Extract the [X, Y] coordinate from the center of the cell holding the provided text.  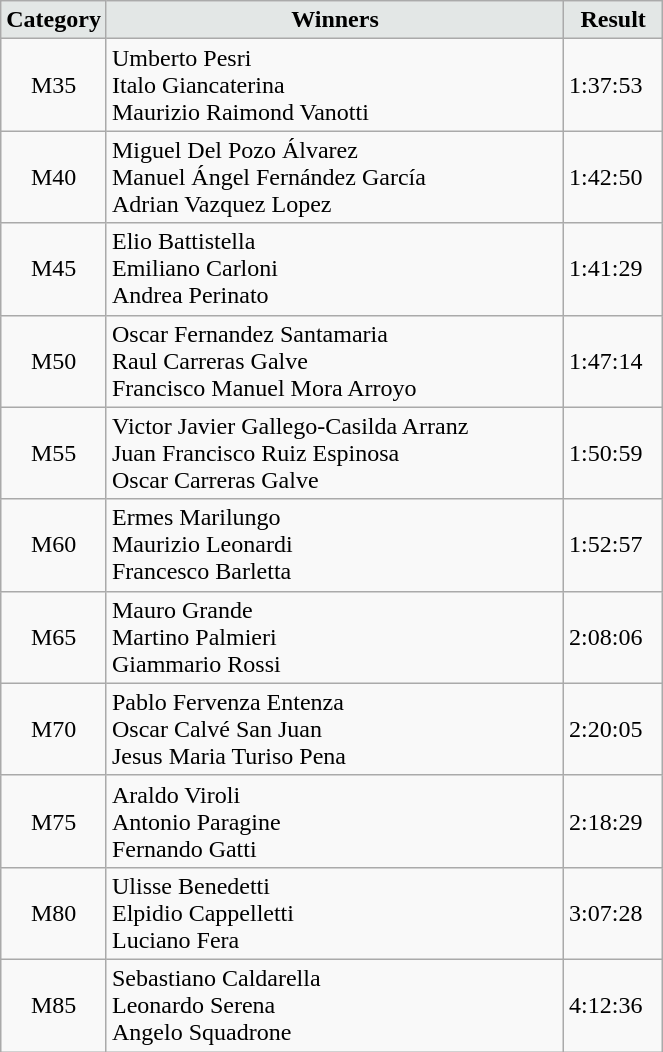
Category [54, 20]
Victor Javier Gallego-Casilda Arranz Juan Francisco Ruiz Espinosa Oscar Carreras Galve [334, 453]
Umberto Pesri Italo Giancaterina Maurizio Raimond Vanotti [334, 85]
M55 [54, 453]
M60 [54, 545]
M45 [54, 269]
2:20:05 [614, 729]
Ulisse Benedetti Elpidio Cappelletti Luciano Fera [334, 913]
Ermes Marilungo Maurizio Leonardi Francesco Barletta [334, 545]
M65 [54, 637]
M50 [54, 361]
Winners [334, 20]
Sebastiano Caldarella Leonardo Serena Angelo Squadrone [334, 1005]
Result [614, 20]
Araldo Viroli Antonio Paragine Fernando Gatti [334, 821]
Mauro Grande Martino Palmieri Giammario Rossi [334, 637]
3:07:28 [614, 913]
2:18:29 [614, 821]
4:12:36 [614, 1005]
2:08:06 [614, 637]
1:37:53 [614, 85]
M75 [54, 821]
1:52:57 [614, 545]
Oscar Fernandez Santamaria Raul Carreras Galve Francisco Manuel Mora Arroyo [334, 361]
1:47:14 [614, 361]
1:50:59 [614, 453]
M35 [54, 85]
1:42:50 [614, 177]
Miguel Del Pozo Álvarez Manuel Ángel Fernández García Adrian Vazquez Lopez [334, 177]
M70 [54, 729]
Pablo Fervenza Entenza Oscar Calvé San Juan Jesus Maria Turiso Pena [334, 729]
M85 [54, 1005]
M40 [54, 177]
1:41:29 [614, 269]
M80 [54, 913]
Elio Battistella Emiliano Carloni Andrea Perinato [334, 269]
